Search for the cell housing the specified text and yield its (x, y) center coordinate. 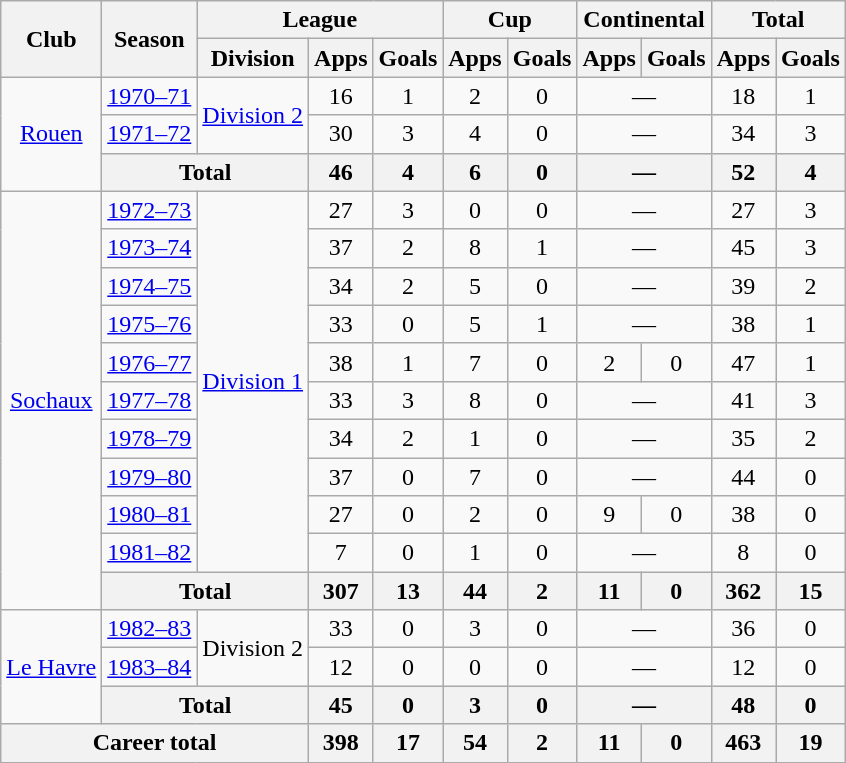
16 (341, 96)
1981–82 (150, 553)
36 (743, 629)
1980–81 (150, 515)
1971–72 (150, 134)
1977–78 (150, 400)
19 (811, 743)
39 (743, 286)
9 (609, 515)
Continental (644, 20)
Cup (510, 20)
1978–79 (150, 438)
1970–71 (150, 96)
Club (52, 39)
1972–73 (150, 210)
15 (811, 591)
Division (253, 58)
47 (743, 362)
6 (475, 172)
1983–84 (150, 667)
Rouen (52, 134)
1976–77 (150, 362)
463 (743, 743)
Season (150, 39)
Career total (155, 743)
46 (341, 172)
48 (743, 705)
Le Havre (52, 667)
35 (743, 438)
13 (408, 591)
Division 1 (253, 382)
1975–76 (150, 324)
307 (341, 591)
41 (743, 400)
1974–75 (150, 286)
1982–83 (150, 629)
52 (743, 172)
18 (743, 96)
30 (341, 134)
League (320, 20)
1973–74 (150, 248)
1979–80 (150, 477)
54 (475, 743)
362 (743, 591)
Sochaux (52, 400)
398 (341, 743)
17 (408, 743)
